Find where the given text appears and provide that cell's center as (x, y) coordinate. 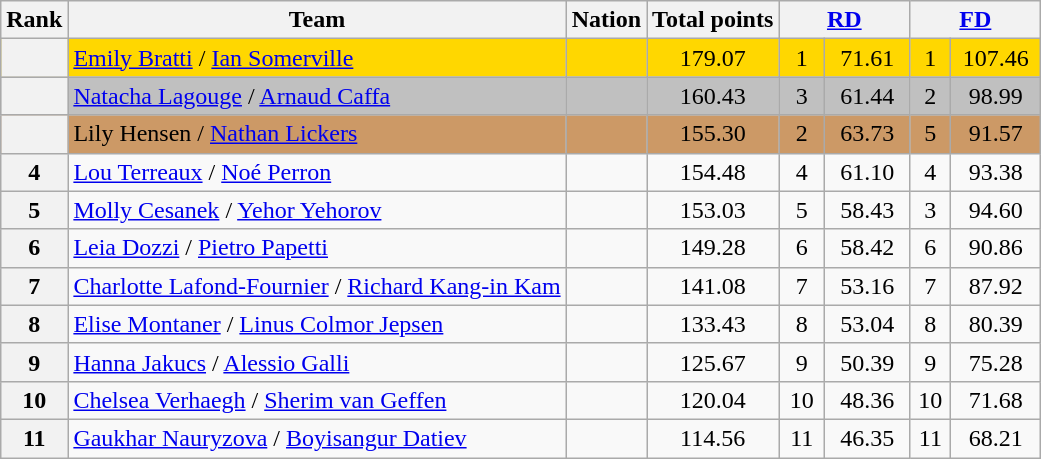
149.28 (713, 248)
Charlotte Lafond-Fournier / Richard Kang-in Kam (317, 286)
68.21 (996, 438)
93.38 (996, 172)
141.08 (713, 286)
Chelsea Verhaegh / Sherim van Geffen (317, 400)
Rank (34, 20)
Elise Montaner / Linus Colmor Jepsen (317, 324)
Lily Hensen / Nathan Lickers (317, 134)
179.07 (713, 58)
46.35 (868, 438)
53.16 (868, 286)
155.30 (713, 134)
53.04 (868, 324)
94.60 (996, 210)
107.46 (996, 58)
63.73 (868, 134)
114.56 (713, 438)
Nation (606, 20)
RD (844, 20)
75.28 (996, 362)
133.43 (713, 324)
71.61 (868, 58)
Natacha Lagouge / Arnaud Caffa (317, 96)
71.68 (996, 400)
120.04 (713, 400)
48.36 (868, 400)
Hanna Jakucs / Alessio Galli (317, 362)
87.92 (996, 286)
Emily Bratti / Ian Somerville (317, 58)
58.42 (868, 248)
61.44 (868, 96)
61.10 (868, 172)
153.03 (713, 210)
50.39 (868, 362)
91.57 (996, 134)
58.43 (868, 210)
FD (976, 20)
125.67 (713, 362)
Total points (713, 20)
Gaukhar Nauryzova / Boyisangur Datiev (317, 438)
Lou Terreaux / Noé Perron (317, 172)
80.39 (996, 324)
98.99 (996, 96)
154.48 (713, 172)
90.86 (996, 248)
160.43 (713, 96)
Molly Cesanek / Yehor Yehorov (317, 210)
Leia Dozzi / Pietro Papetti (317, 248)
Team (317, 20)
